Identify which cell holds the provided text, then report its (X, Y) central coordinate. 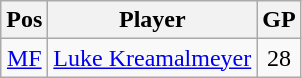
MF (24, 58)
Luke Kreamalmeyer (152, 58)
GP (279, 20)
28 (279, 58)
Pos (24, 20)
Player (152, 20)
